Detect which cell encompasses the target text, then output its [x, y] center coordinate. 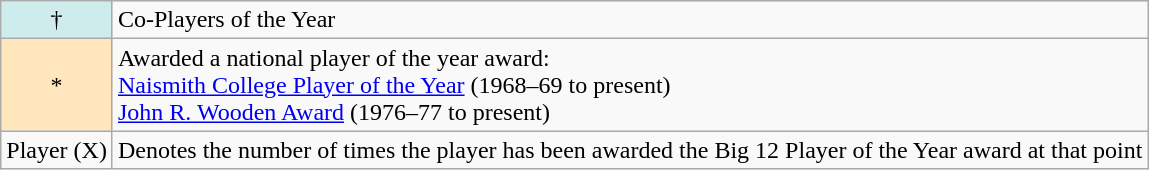
Denotes the number of times the player has been awarded the Big 12 Player of the Year award at that point [630, 150]
* [57, 85]
Awarded a national player of the year award:Naismith College Player of the Year (1968–69 to present) John R. Wooden Award (1976–77 to present) [630, 85]
† [57, 20]
Player (X) [57, 150]
Co-Players of the Year [630, 20]
